Identify which cell holds the provided text, then report its (x, y) central coordinate. 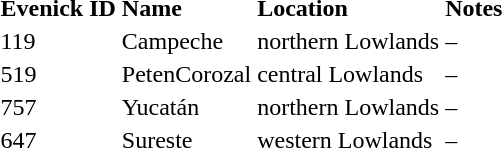
Yucatán (186, 107)
central Lowlands (348, 74)
PetenCorozal (186, 74)
Campeche (186, 41)
